Pinpoint the cell where the given text exists, returning its (x, y) midpoint coordinate. 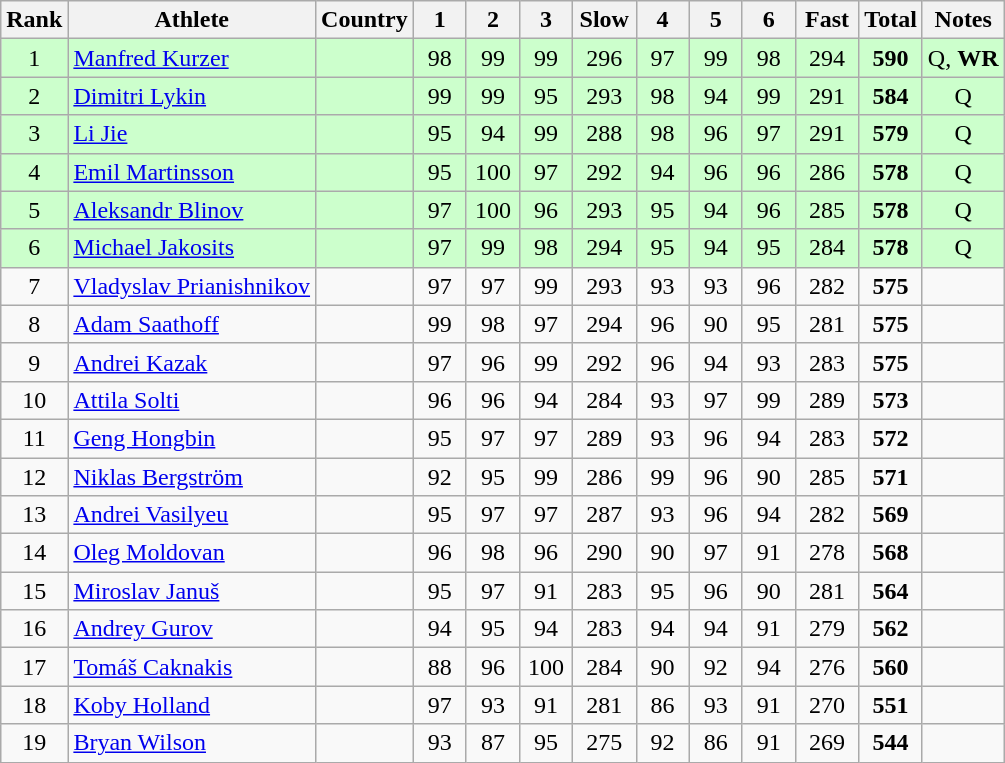
7 (34, 286)
573 (891, 400)
Tomáš Caknakis (192, 667)
564 (891, 591)
18 (34, 705)
Andrei Vasilyeu (192, 515)
19 (34, 743)
16 (34, 629)
269 (827, 743)
13 (34, 515)
569 (891, 515)
568 (891, 553)
Vladyslav Prianishnikov (192, 286)
Attila Solti (192, 400)
87 (492, 743)
15 (34, 591)
Niklas Bergström (192, 477)
Li Jie (192, 134)
572 (891, 438)
14 (34, 553)
12 (34, 477)
571 (891, 477)
551 (891, 705)
17 (34, 667)
Geng Hongbin (192, 438)
Q, WR (963, 58)
290 (604, 553)
296 (604, 58)
270 (827, 705)
Bryan Wilson (192, 743)
Michael Jakosits (192, 248)
Country (365, 20)
Total (891, 20)
279 (827, 629)
Miroslav Januš (192, 591)
Aleksandr Blinov (192, 210)
275 (604, 743)
88 (440, 667)
Rank (34, 20)
Slow (604, 20)
276 (827, 667)
Emil Martinsson (192, 172)
544 (891, 743)
562 (891, 629)
560 (891, 667)
Andrei Kazak (192, 362)
Fast (827, 20)
Manfred Kurzer (192, 58)
Koby Holland (192, 705)
10 (34, 400)
590 (891, 58)
278 (827, 553)
Andrey Gurov (192, 629)
Dimitri Lykin (192, 96)
Athlete (192, 20)
11 (34, 438)
Notes (963, 20)
Adam Saathoff (192, 324)
Oleg Moldovan (192, 553)
8 (34, 324)
584 (891, 96)
287 (604, 515)
579 (891, 134)
9 (34, 362)
288 (604, 134)
